Return the (x, y) coordinate for the center point of the cell that contains the specified text.  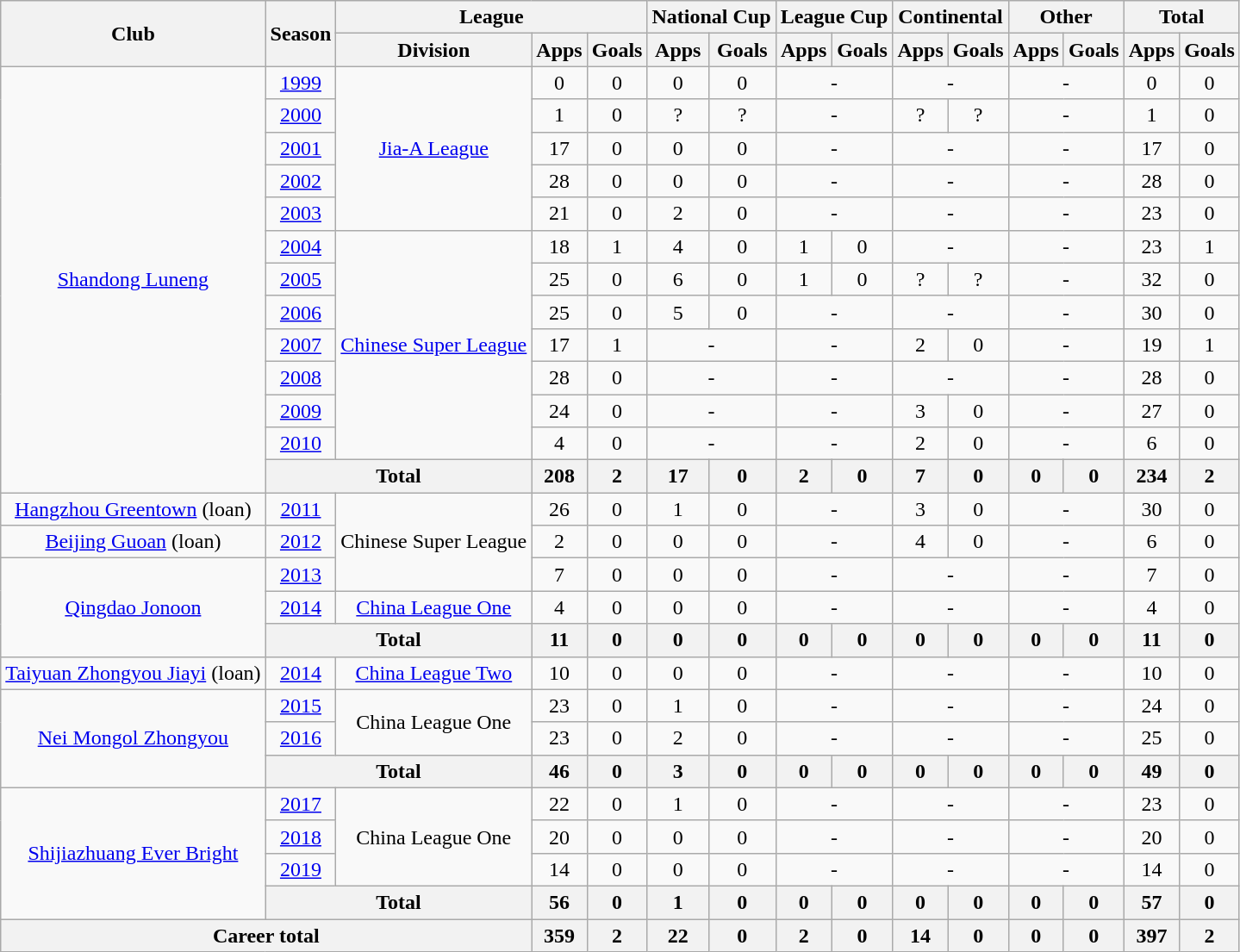
46 (559, 771)
26 (559, 509)
49 (1151, 771)
2007 (301, 345)
21 (559, 214)
208 (559, 476)
2017 (301, 804)
National Cup (712, 17)
Other (1066, 17)
2013 (301, 575)
57 (1151, 902)
2015 (301, 706)
Division (434, 50)
Shijiazhuang Ever Bright (133, 853)
27 (1151, 411)
2009 (301, 411)
18 (559, 246)
397 (1151, 935)
Beijing Guoan (loan) (133, 542)
2012 (301, 542)
2008 (301, 377)
19 (1151, 345)
Continental (950, 17)
56 (559, 902)
2006 (301, 312)
359 (559, 935)
2011 (301, 509)
2016 (301, 738)
234 (1151, 476)
2005 (301, 279)
Qingdao Jonoon (133, 607)
Taiyuan Zhongyou Jiayi (loan) (133, 673)
32 (1151, 279)
1999 (301, 83)
2010 (301, 444)
2000 (301, 115)
2018 (301, 837)
League (491, 17)
2003 (301, 214)
Jia-A League (434, 148)
Shandong Luneng (133, 279)
Career total (266, 935)
2019 (301, 869)
China League Two (434, 673)
Hangzhou Greentown (loan) (133, 509)
Club (133, 34)
2004 (301, 246)
2002 (301, 181)
5 (678, 312)
Nei Mongol Zhongyou (133, 738)
Season (301, 34)
League Cup (834, 17)
2001 (301, 148)
